Locate the cell with the specified text and output its [X, Y] center coordinate. 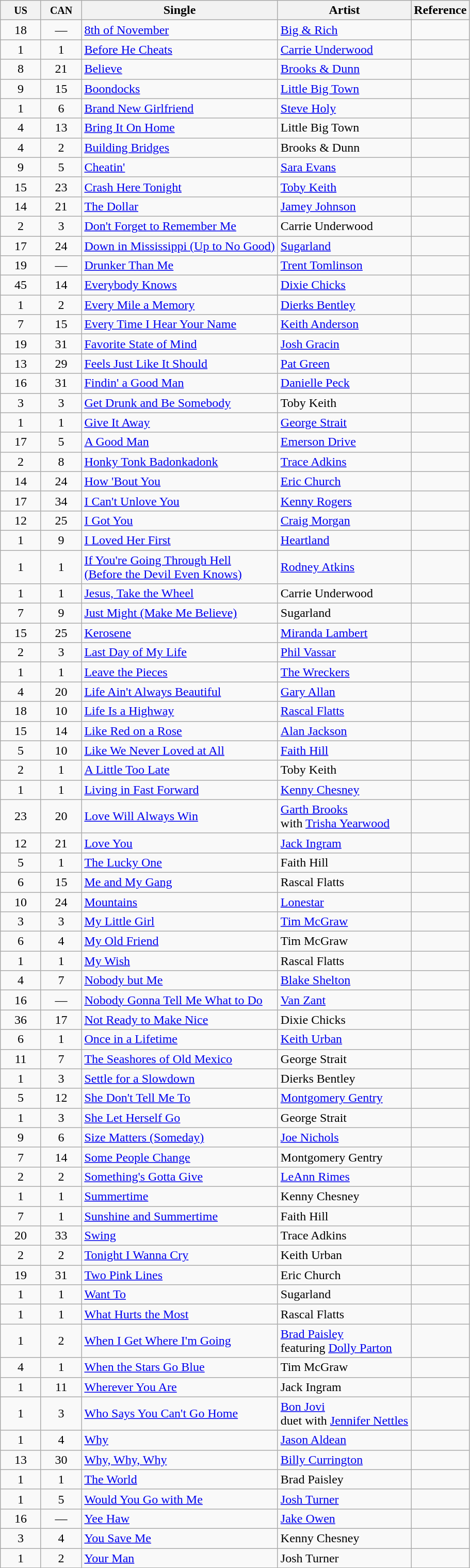
Size Matters (Someday) [180, 1137]
Emerson Drive [344, 442]
What Hurts the Most [180, 1314]
Blake Shelton [344, 981]
Brad Paisley [344, 1479]
Sunshine and Summertime [180, 1216]
Don't Forget to Remember Me [180, 226]
Every Time I Hear Your Name [180, 324]
Want To [180, 1295]
30 [61, 1460]
Summertime [180, 1196]
The Lucky One [180, 862]
Love You [180, 843]
I Can't Unlove You [180, 501]
Something's Gotta Give [180, 1177]
34 [61, 501]
Me and My Gang [180, 882]
LeAnn Rimes [344, 1177]
Van Zant [344, 1000]
Jesus, Take the Wheel [180, 594]
Get Drunk and Be Somebody [180, 403]
45 [21, 285]
Single [180, 10]
Brand New Girlfriend [180, 108]
Settle for a Slowdown [180, 1079]
Jamey Johnson [344, 206]
Rodney Atkins [344, 566]
Bring It On Home [180, 128]
Honky Tonk Badonkadonk [180, 462]
Jake Owen [344, 1518]
Favorite State of Mind [180, 344]
Billy Currington [344, 1460]
Miranda Lambert [344, 633]
How 'Bout You [180, 481]
Yee Haw [180, 1518]
Wherever You Are [180, 1387]
CAN [61, 10]
I Got You [180, 520]
Boondocks [180, 89]
Drunker Than Me [180, 266]
Crash Here Tonight [180, 187]
Would You Go with Me [180, 1499]
Brad Paisleyfeaturing Dolly Parton [344, 1341]
Swing [180, 1236]
Why, Why, Why [180, 1460]
If You're Going Through Hell(Before the Devil Even Knows) [180, 566]
I Loved Her First [180, 540]
33 [61, 1236]
Bon Joviduet with Jennifer Nettles [344, 1413]
Who Says You Can't Go Home [180, 1413]
Alan Jackson [344, 731]
Jason Aldean [344, 1440]
Your Man [180, 1558]
Lonestar [344, 902]
The Seashores of Old Mexico [180, 1059]
You Save Me [180, 1538]
Some People Change [180, 1157]
She Don't Tell Me To [180, 1098]
Steve Holy [344, 108]
Phil Vassar [344, 652]
Building Bridges [180, 148]
The Dollar [180, 206]
Love Will Always Win [180, 816]
Feels Just Like It Should [180, 364]
Living in Fast Forward [180, 790]
Why [180, 1440]
Like Red on a Rose [180, 731]
Everybody Knows [180, 285]
Reference [441, 10]
My Old Friend [180, 941]
A Little Too Late [180, 770]
Mountains [180, 902]
Life Ain't Always Beautiful [180, 692]
Leave the Pieces [180, 672]
Heartland [344, 540]
Not Ready to Make Nice [180, 1020]
Garth Brooks with Trisha Yearwood [344, 816]
Every Mile a Memory [180, 305]
Pat Green [344, 364]
Life Is a Highway [180, 711]
Gary Allan [344, 692]
8th of November [180, 30]
Once in a Lifetime [180, 1039]
Nobody Gonna Tell Me What to Do [180, 1000]
Last Day of My Life [180, 652]
Josh Gracin [344, 344]
Danielle Peck [344, 383]
29 [61, 364]
Craig Morgan [344, 520]
Before He Cheats [180, 50]
Joe Nichols [344, 1137]
Just Might (Make Me Believe) [180, 613]
Tonight I Wanna Cry [180, 1255]
Kerosene [180, 633]
She Let Herself Go [180, 1118]
When the Stars Go Blue [180, 1367]
Nobody but Me [180, 981]
Trent Tomlinson [344, 266]
My Wish [180, 961]
When I Get Where I'm Going [180, 1341]
Findin' a Good Man [180, 383]
Keith Anderson [344, 324]
Two Pink Lines [180, 1275]
The Wreckers [344, 672]
Artist [344, 10]
US [21, 10]
Like We Never Loved at All [180, 750]
Sara Evans [344, 167]
Big & Rich [344, 30]
Down in Mississippi (Up to No Good) [180, 246]
Kenny Rogers [344, 501]
Give It Away [180, 422]
My Little Girl [180, 922]
Cheatin' [180, 167]
A Good Man [180, 442]
36 [21, 1020]
The World [180, 1479]
Believe [180, 69]
